Output the [X, Y] coordinate of the center of the cell containing the given text.  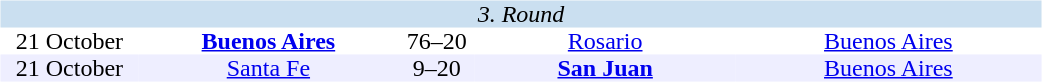
San Juan [605, 68]
9–20 [438, 68]
Santa Fe [268, 68]
Rosario [605, 42]
76–20 [438, 42]
3. Round [520, 14]
